Provide the (X, Y) coordinate of the cell's center where the given text is located.  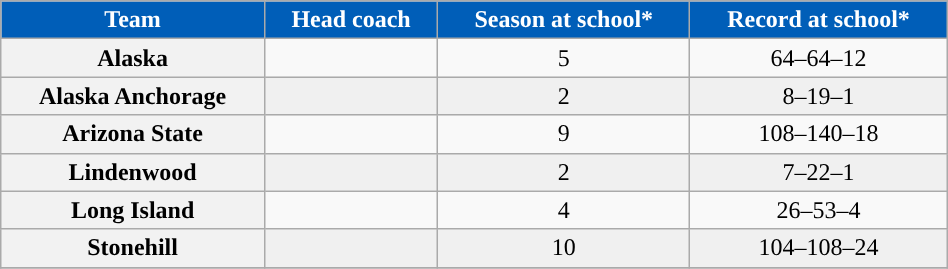
Team (133, 20)
Record at school* (818, 20)
10 (564, 248)
Lindenwood (133, 172)
Season at school* (564, 20)
7–22–1 (818, 172)
104–108–24 (818, 248)
Arizona State (133, 134)
Long Island (133, 210)
64–64–12 (818, 58)
108–140–18 (818, 134)
Stonehill (133, 248)
Alaska (133, 58)
5 (564, 58)
4 (564, 210)
9 (564, 134)
8–19–1 (818, 96)
Alaska Anchorage (133, 96)
26–53–4 (818, 210)
Head coach (350, 20)
